From the cell containing the given text, extract its center point as [X, Y] coordinate. 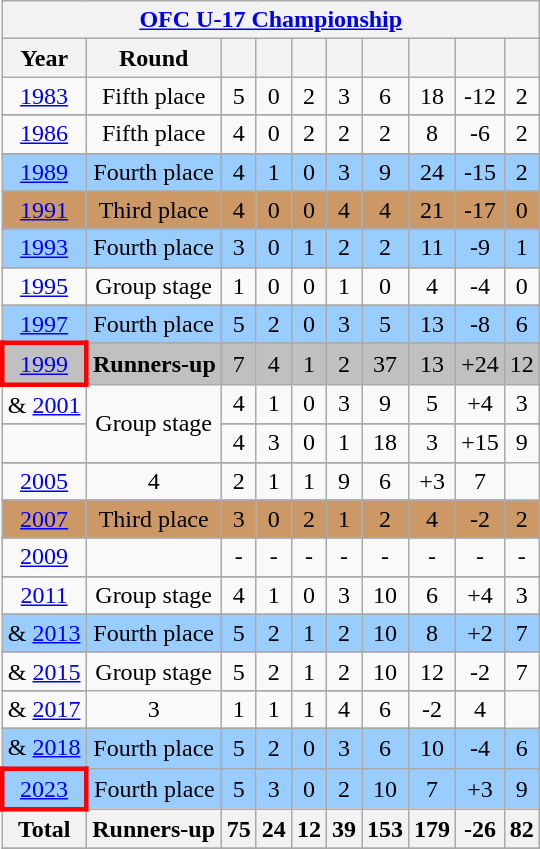
+2 [480, 633]
Total [44, 829]
1989 [44, 172]
-8 [480, 324]
179 [432, 829]
1995 [44, 286]
153 [386, 829]
21 [432, 210]
+15 [480, 443]
Year [44, 58]
37 [386, 364]
-15 [480, 172]
1999 [44, 364]
& 2001 [44, 404]
-26 [480, 829]
1997 [44, 324]
1993 [44, 248]
39 [344, 829]
1986 [44, 134]
2023 [44, 788]
-6 [480, 134]
+24 [480, 364]
82 [522, 829]
11 [432, 248]
& 2013 [44, 633]
& 2018 [44, 748]
2007 [44, 519]
Round [154, 58]
OFC U-17 Championship [270, 20]
-12 [480, 96]
2009 [44, 557]
1983 [44, 96]
1991 [44, 210]
& 2015 [44, 671]
2011 [44, 595]
75 [238, 829]
-17 [480, 210]
-9 [480, 248]
2005 [44, 481]
& 2017 [44, 709]
